Return [X, Y] of the center of cell containing provided text 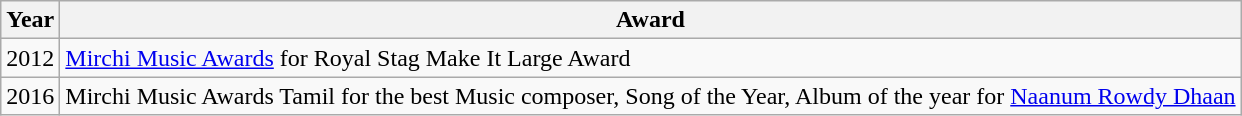
Mirchi Music Awards Tamil for the best Music composer, Song of the Year, Album of the year for Naanum Rowdy Dhaan [650, 96]
Mirchi Music Awards for Royal Stag Make It Large Award [650, 58]
Year [30, 20]
2012 [30, 58]
Award [650, 20]
2016 [30, 96]
